Output the [X, Y] coordinate of the center of the cell containing the given text.  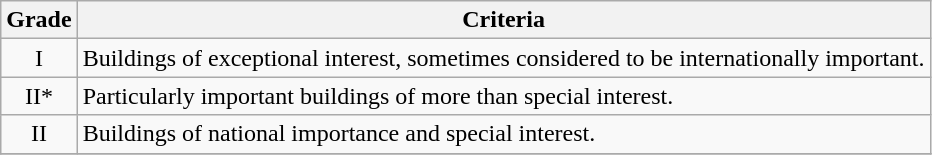
Grade [39, 20]
Buildings of exceptional interest, sometimes considered to be internationally important. [504, 58]
Criteria [504, 20]
Particularly important buildings of more than special interest. [504, 96]
II [39, 134]
II* [39, 96]
Buildings of national importance and special interest. [504, 134]
I [39, 58]
